Detect which cell encompasses the target text, then output its [x, y] center coordinate. 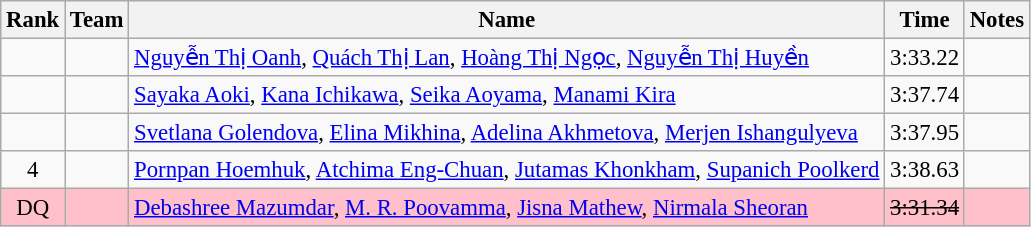
Debashree Mazumdar, M. R. Poovamma, Jisna Mathew, Nirmala Sheoran [507, 208]
Pornpan Hoemhuk, Atchima Eng-Chuan, Jutamas Khonkham, Supanich Poolkerd [507, 170]
Svetlana Golendova, Elina Mikhina, Adelina Akhmetova, Merjen Ishangulyeva [507, 133]
3:37.74 [925, 95]
3:38.63 [925, 170]
Name [507, 20]
4 [33, 170]
3:37.95 [925, 133]
3:31.34 [925, 208]
Team [97, 20]
DQ [33, 208]
Nguyễn Thị Oanh, Quách Thị Lan, Hoàng Thị Ngọc, Nguyễn Thị Huyền [507, 58]
Sayaka Aoki, Kana Ichikawa, Seika Aoyama, Manami Kira [507, 95]
Notes [996, 20]
Rank [33, 20]
3:33.22 [925, 58]
Time [925, 20]
